Pinpoint the cell where the given text exists, returning its [x, y] midpoint coordinate. 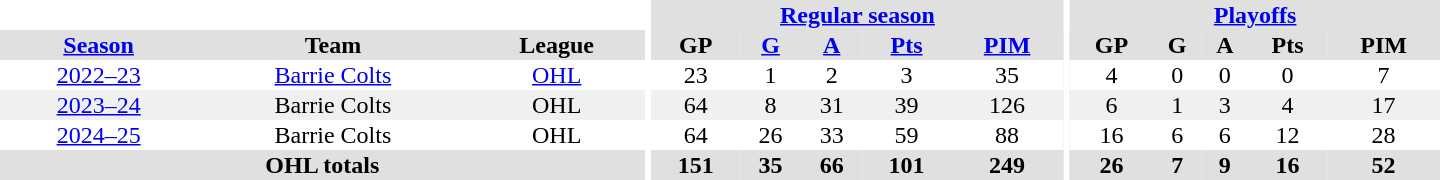
OHL totals [322, 165]
23 [696, 75]
2023–24 [98, 105]
101 [906, 165]
59 [906, 135]
52 [1384, 165]
8 [770, 105]
151 [696, 165]
2022–23 [98, 75]
33 [832, 135]
League [557, 45]
88 [1008, 135]
Team [332, 45]
249 [1008, 165]
Season [98, 45]
2024–25 [98, 135]
12 [1288, 135]
66 [832, 165]
17 [1384, 105]
Playoffs [1255, 15]
39 [906, 105]
9 [1225, 165]
31 [832, 105]
2 [832, 75]
28 [1384, 135]
126 [1008, 105]
Regular season [858, 15]
